Output the (X, Y) coordinate of the center of the cell containing the given text.  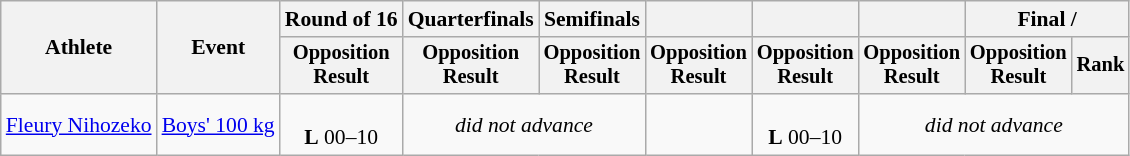
Round of 16 (342, 19)
Athlete (79, 48)
Quarterfinals (471, 19)
Rank (1101, 66)
Semifinals (592, 19)
Final / (1047, 19)
Event (218, 48)
Boys' 100 kg (218, 124)
Fleury Nihozeko (79, 124)
